Identify which cell holds the provided text, then report its (x, y) central coordinate. 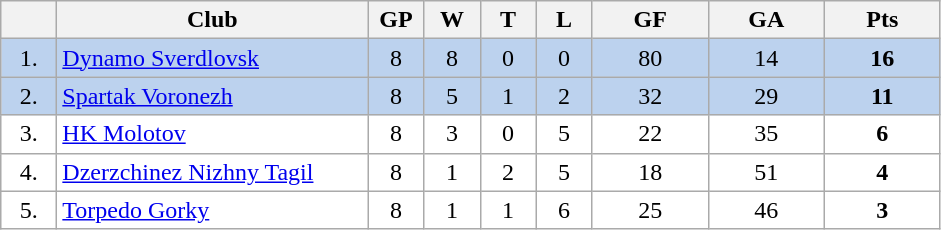
11 (882, 96)
29 (766, 96)
46 (766, 210)
L (564, 20)
3. (29, 134)
35 (766, 134)
32 (650, 96)
Dynamo Sverdlovsk (212, 58)
22 (650, 134)
Spartak Voronezh (212, 96)
16 (882, 58)
80 (650, 58)
4. (29, 172)
W (452, 20)
Torpedo Gorky (212, 210)
HK Molotov (212, 134)
5. (29, 210)
1. (29, 58)
4 (882, 172)
T (508, 20)
GP (396, 20)
Dzerzchinez Nizhny Tagil (212, 172)
51 (766, 172)
GF (650, 20)
14 (766, 58)
18 (650, 172)
Pts (882, 20)
2. (29, 96)
Club (212, 20)
25 (650, 210)
GA (766, 20)
